Capture the cell that displays the provided text and extract its (x, y) central coordinate. 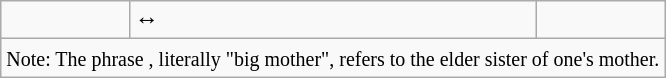
Note: The phrase , literally "big mother", refers to the elder sister of one's mother. (333, 58)
↔ (332, 20)
